Locate the cell with the specified text and output its (x, y) center coordinate. 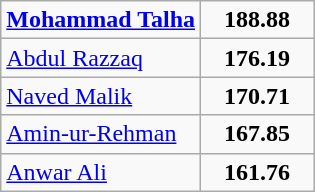
Anwar Ali (101, 172)
167.85 (258, 134)
Abdul Razzaq (101, 58)
176.19 (258, 58)
Mohammad Talha (101, 20)
Amin-ur-Rehman (101, 134)
161.76 (258, 172)
170.71 (258, 96)
Naved Malik (101, 96)
188.88 (258, 20)
